Return the (X, Y) coordinate for the center point of the cell that contains the specified text.  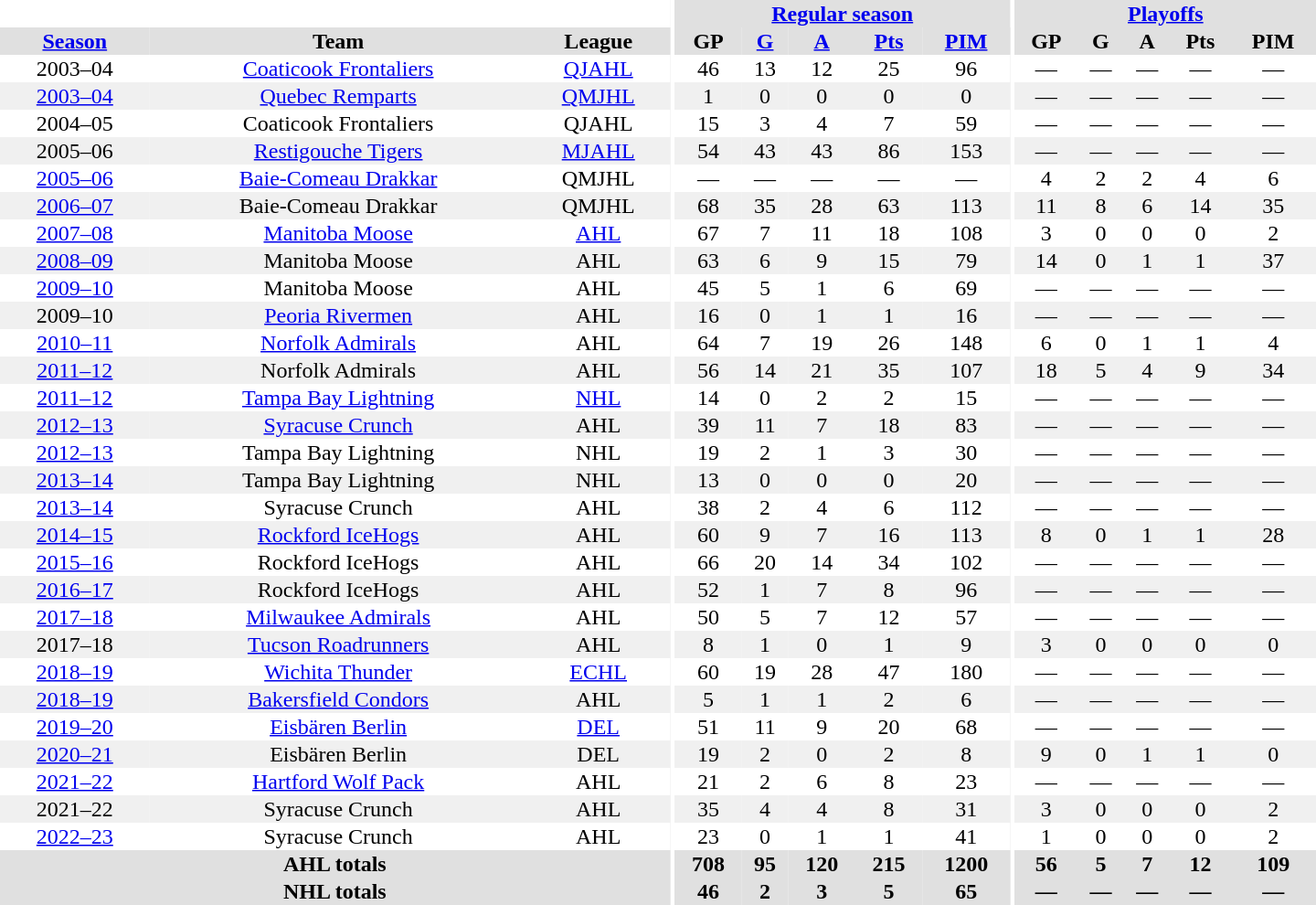
AHL totals (334, 864)
NHL totals (334, 891)
30 (966, 452)
66 (707, 562)
2008–09 (75, 261)
Milwaukee Admirals (338, 617)
708 (707, 864)
2007–08 (75, 233)
83 (966, 425)
Bakersfield Condors (338, 699)
Peoria Rivermen (338, 315)
2010–11 (75, 343)
2020–21 (75, 754)
25 (888, 69)
57 (966, 617)
2016–17 (75, 590)
Tucson Roadrunners (338, 644)
38 (707, 507)
2019–20 (75, 727)
180 (966, 672)
Playoffs (1166, 14)
2015–16 (75, 562)
50 (707, 617)
120 (821, 864)
Season (75, 41)
65 (966, 891)
45 (707, 288)
64 (707, 343)
108 (966, 233)
2022–23 (75, 836)
ECHL (599, 672)
Restigouche Tigers (338, 151)
54 (707, 151)
215 (888, 864)
Quebec Remparts (338, 96)
69 (966, 288)
41 (966, 836)
109 (1273, 864)
2006–07 (75, 206)
Team (338, 41)
148 (966, 343)
Wichita Thunder (338, 672)
102 (966, 562)
112 (966, 507)
Regular season (843, 14)
MJAHL (599, 151)
47 (888, 672)
79 (966, 261)
League (599, 41)
26 (888, 343)
86 (888, 151)
2014–15 (75, 535)
1200 (966, 864)
153 (966, 151)
2004–05 (75, 123)
67 (707, 233)
51 (707, 727)
39 (707, 425)
Hartford Wolf Pack (338, 782)
37 (1273, 261)
59 (966, 123)
31 (966, 809)
107 (966, 370)
95 (766, 864)
52 (707, 590)
